Capture the cell that displays the provided text and extract its [X, Y] central coordinate. 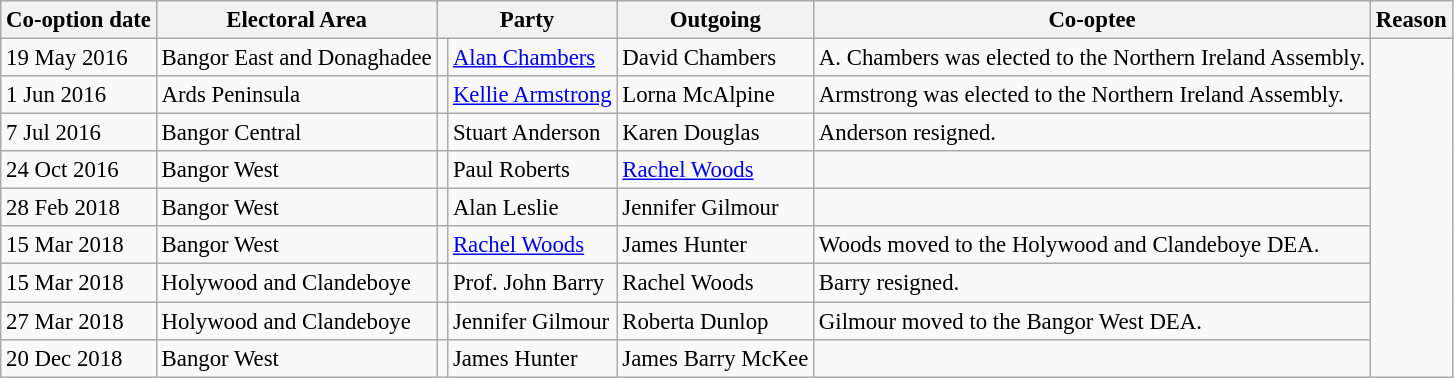
Woods moved to the Holywood and Clandeboye DEA. [1092, 245]
Co-optee [1092, 20]
Stuart Anderson [532, 133]
Bangor East and Donaghadee [296, 58]
Karen Douglas [716, 133]
Alan Leslie [532, 208]
Co-option date [79, 20]
19 May 2016 [79, 58]
Armstrong was elected to the Northern Ireland Assembly. [1092, 95]
27 Mar 2018 [79, 321]
1 Jun 2016 [79, 95]
Bangor Central [296, 133]
Prof. John Barry [532, 283]
24 Oct 2016 [79, 170]
Electoral Area [296, 20]
Party [527, 20]
James Barry McKee [716, 358]
Paul Roberts [532, 170]
Barry resigned. [1092, 283]
Anderson resigned. [1092, 133]
Lorna McAlpine [716, 95]
Reason [1412, 20]
Roberta Dunlop [716, 321]
Kellie Armstrong [532, 95]
28 Feb 2018 [79, 208]
A. Chambers was elected to the Northern Ireland Assembly. [1092, 58]
Outgoing [716, 20]
Alan Chambers [532, 58]
David Chambers [716, 58]
Ards Peninsula [296, 95]
7 Jul 2016 [79, 133]
20 Dec 2018 [79, 358]
Gilmour moved to the Bangor West DEA. [1092, 321]
